Identify which cell holds the provided text, then report its [X, Y] central coordinate. 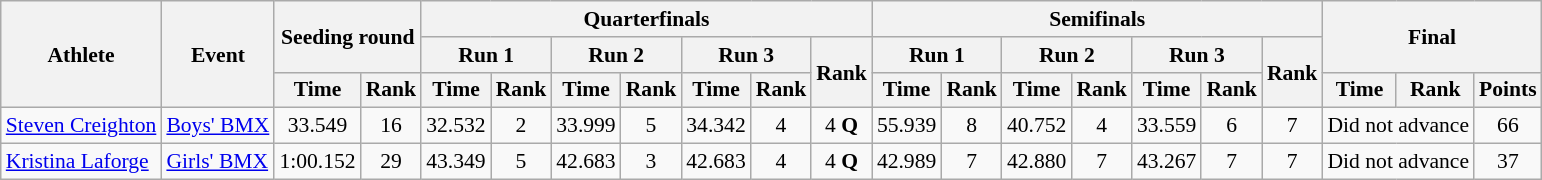
33.549 [317, 126]
Seeding round [348, 36]
33.559 [1166, 126]
33.999 [586, 126]
Semifinals [1098, 19]
8 [972, 126]
6 [1232, 126]
Points [1508, 90]
42.880 [1036, 162]
37 [1508, 162]
2 [522, 126]
29 [392, 162]
43.267 [1166, 162]
43.349 [456, 162]
3 [652, 162]
Boys' BMX [218, 126]
Athlete [82, 54]
34.342 [716, 126]
16 [392, 126]
Event [218, 54]
Girls' BMX [218, 162]
42.989 [906, 162]
Final [1432, 36]
Quarterfinals [646, 19]
Steven Creighton [82, 126]
40.752 [1036, 126]
Kristina Laforge [82, 162]
1:00.152 [317, 162]
66 [1508, 126]
32.532 [456, 126]
55.939 [906, 126]
